Pinpoint the cell where the given text exists, returning its [X, Y] midpoint coordinate. 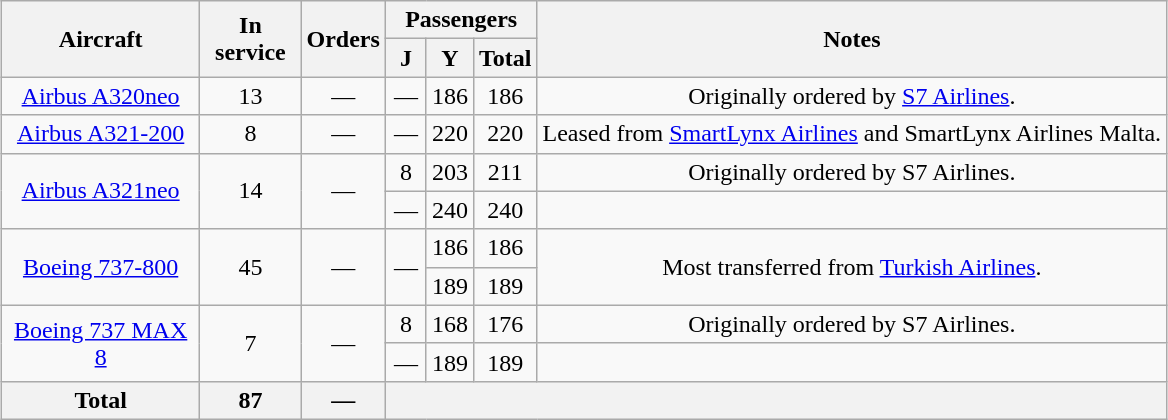
Most transferred from Turkish Airlines. [852, 267]
Aircraft [100, 39]
211 [505, 172]
In service [250, 39]
45 [250, 267]
176 [505, 324]
Boeing 737-800 [100, 267]
13 [250, 96]
Airbus A321-200 [100, 134]
Airbus A320neo [100, 96]
87 [250, 400]
J [406, 58]
168 [450, 324]
203 [450, 172]
Notes [852, 39]
Leased from SmartLynx Airlines and SmartLynx Airlines Malta. [852, 134]
Y [450, 58]
Boeing 737 MAX 8 [100, 343]
7 [250, 343]
Orders [343, 39]
14 [250, 191]
Airbus A321neo [100, 191]
Passengers [461, 20]
